Detect which cell encompasses the target text, then output its (x, y) center coordinate. 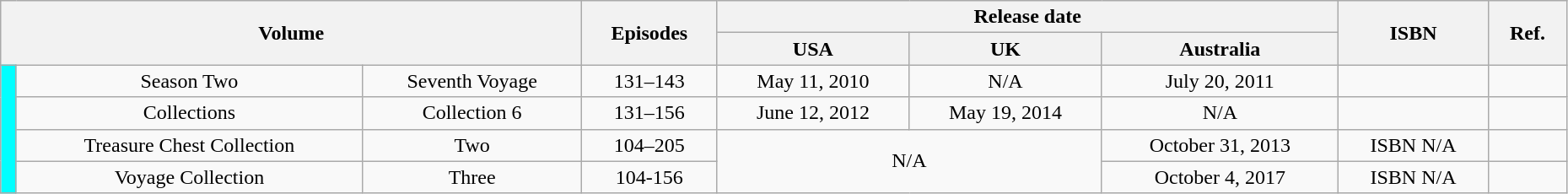
Release date (1027, 17)
UK (1005, 49)
Australia (1220, 49)
Season Two (189, 81)
Seventh Voyage (471, 81)
Collections (189, 113)
October 31, 2013 (1220, 145)
June 12, 2012 (813, 113)
Three (471, 177)
Voyage Collection (189, 177)
104–205 (649, 145)
ISBN (1414, 33)
October 4, 2017 (1220, 177)
131–143 (649, 81)
131–156 (649, 113)
104-156 (649, 177)
July 20, 2011 (1220, 81)
Episodes (649, 33)
May 11, 2010 (813, 81)
Treasure Chest Collection (189, 145)
USA (813, 49)
Two (471, 145)
Volume (292, 33)
Collection 6 (471, 113)
May 19, 2014 (1005, 113)
Ref. (1528, 33)
